Return [x, y] of the center of cell containing provided text 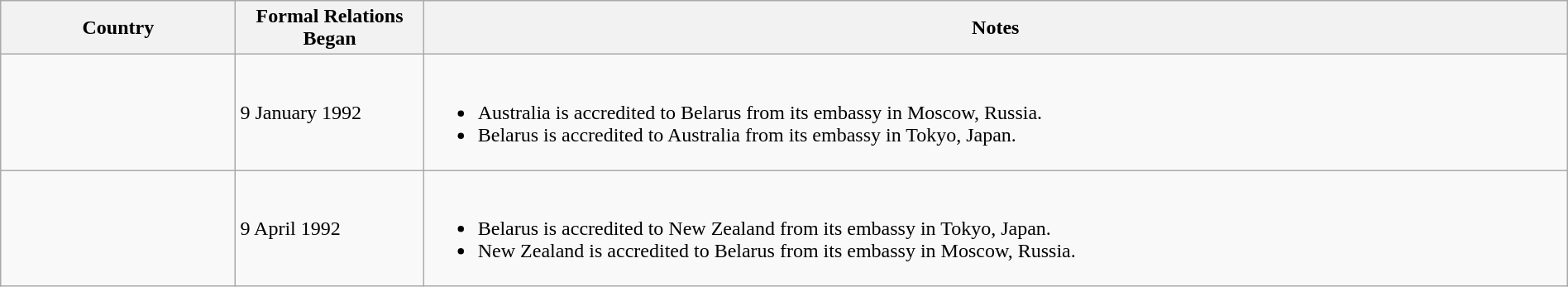
Belarus is accredited to New Zealand from its embassy in Tokyo, Japan.New Zealand is accredited to Belarus from its embassy in Moscow, Russia. [996, 228]
Formal Relations Began [329, 28]
Country [118, 28]
Australia is accredited to Belarus from its embassy in Moscow, Russia.Belarus is accredited to Australia from its embassy in Tokyo, Japan. [996, 112]
Notes [996, 28]
9 January 1992 [329, 112]
9 April 1992 [329, 228]
